Provide the (X, Y) coordinate of the cell's center where the given text is located.  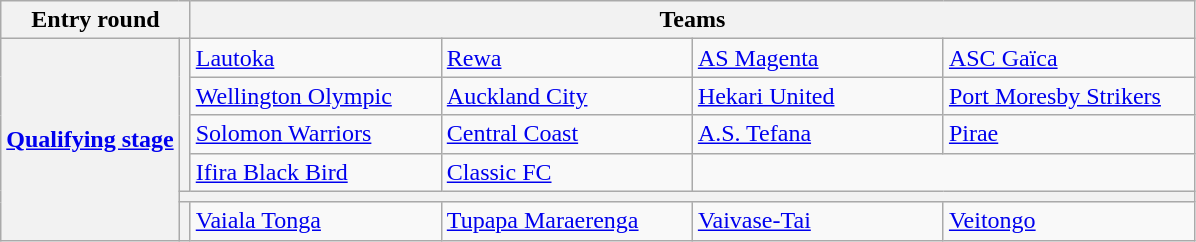
Qualifying stage (90, 140)
Teams (692, 20)
Hekari United (818, 96)
Classic FC (566, 172)
Pirae (1068, 134)
Auckland City (566, 96)
A.S. Tefana (818, 134)
Entry round (96, 20)
Tupapa Maraerenga (566, 221)
Wellington Olympic (316, 96)
Rewa (566, 58)
ASC Gaïca (1068, 58)
Solomon Warriors (316, 134)
Vaiala Tonga (316, 221)
Port Moresby Strikers (1068, 96)
Ifira Black Bird (316, 172)
AS Magenta (818, 58)
Vaivase-Tai (818, 221)
Central Coast (566, 134)
Veitongo (1068, 221)
Lautoka (316, 58)
